Scan for the cell matching the given text and deliver its (X, Y) coordinate at center. 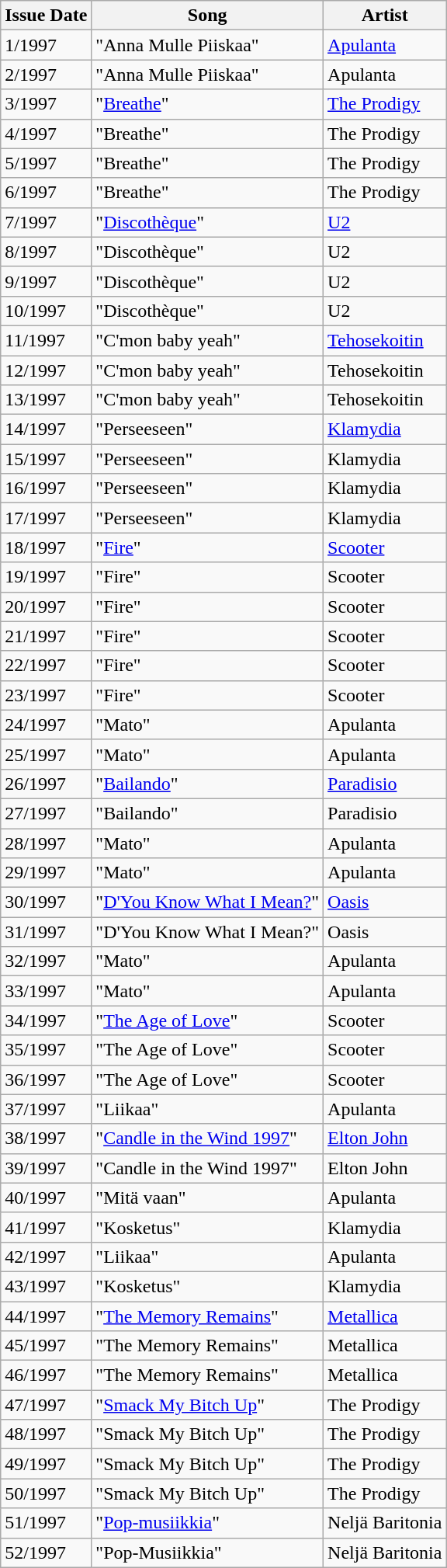
31/1997 (47, 932)
35/1997 (47, 1050)
41/1997 (47, 1227)
48/1997 (47, 1434)
1/1997 (47, 45)
9/1997 (47, 281)
20/1997 (47, 607)
Artist (385, 16)
11/1997 (47, 340)
3/1997 (47, 104)
32/1997 (47, 961)
46/1997 (47, 1375)
36/1997 (47, 1080)
13/1997 (47, 400)
24/1997 (47, 725)
38/1997 (47, 1139)
26/1997 (47, 784)
34/1997 (47, 1020)
28/1997 (47, 843)
10/1997 (47, 311)
42/1997 (47, 1257)
"Pop-Musiikkia" (208, 1552)
23/1997 (47, 695)
7/1997 (47, 222)
52/1997 (47, 1552)
18/1997 (47, 548)
40/1997 (47, 1198)
19/1997 (47, 577)
47/1997 (47, 1405)
51/1997 (47, 1523)
33/1997 (47, 991)
49/1997 (47, 1464)
22/1997 (47, 666)
30/1997 (47, 902)
25/1997 (47, 754)
6/1997 (47, 193)
4/1997 (47, 134)
"Pop-musiikkia" (208, 1523)
Issue Date (47, 16)
45/1997 (47, 1346)
8/1997 (47, 252)
5/1997 (47, 163)
43/1997 (47, 1286)
14/1997 (47, 429)
39/1997 (47, 1168)
17/1997 (47, 518)
16/1997 (47, 488)
50/1997 (47, 1493)
15/1997 (47, 459)
2/1997 (47, 75)
37/1997 (47, 1109)
21/1997 (47, 636)
44/1997 (47, 1316)
"Mitä vaan" (208, 1198)
Song (208, 16)
29/1997 (47, 873)
12/1997 (47, 370)
27/1997 (47, 813)
